For the text-containing cell, return its midpoint in [X, Y] coordinate format. 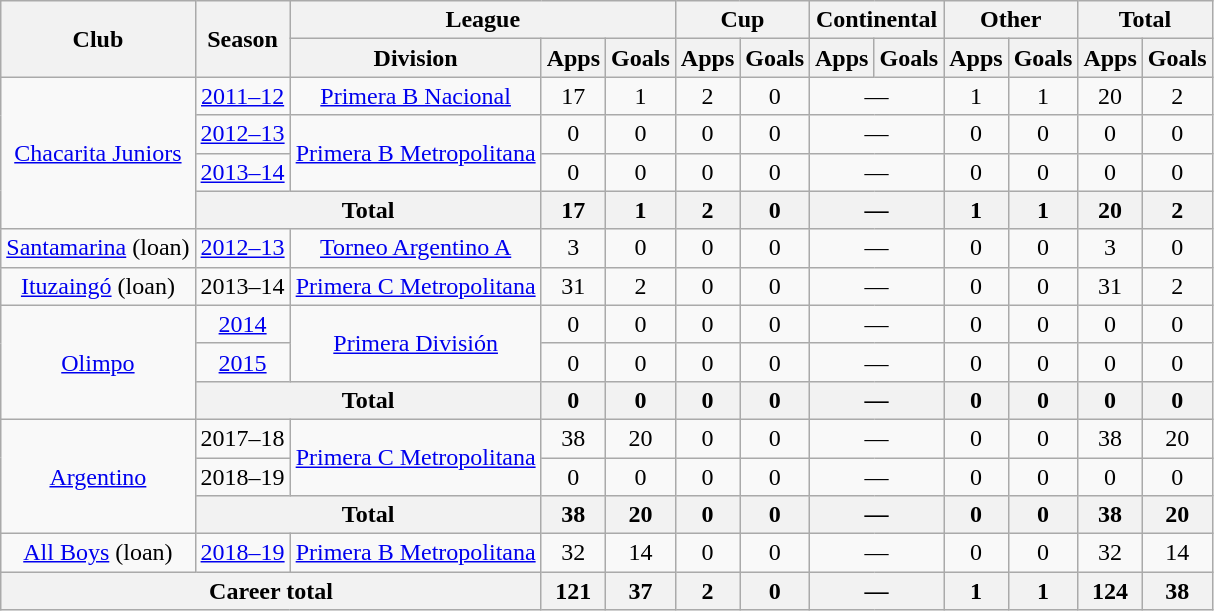
Primera B Nacional [416, 96]
Santamarina (loan) [98, 248]
Continental [877, 20]
2011–12 [242, 96]
Division [416, 58]
Season [242, 39]
2017–18 [242, 438]
Ituzaingó (loan) [98, 286]
Other [1011, 20]
2015 [242, 362]
124 [1110, 591]
All Boys (loan) [98, 553]
2014 [242, 324]
League [482, 20]
121 [573, 591]
37 [641, 591]
Primera División [416, 343]
Olimpo [98, 362]
Torneo Argentino A [416, 248]
Career total [271, 591]
Chacarita Juniors [98, 153]
Cup [742, 20]
Argentino [98, 476]
Club [98, 39]
